Determine the (X, Y) coordinate at the center of the cell enclosing the given text.  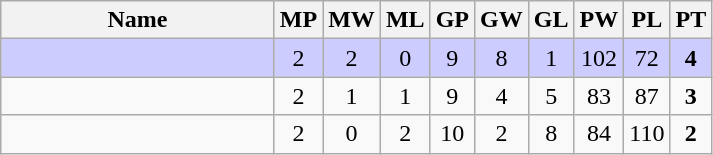
102 (599, 58)
110 (647, 134)
PT (691, 20)
Name (138, 20)
5 (551, 96)
10 (452, 134)
MW (352, 20)
87 (647, 96)
PL (647, 20)
83 (599, 96)
72 (647, 58)
GP (452, 20)
GW (502, 20)
3 (691, 96)
PW (599, 20)
ML (405, 20)
GL (551, 20)
MP (298, 20)
84 (599, 134)
